Find where the given text appears and provide that cell's center as (X, Y) coordinate. 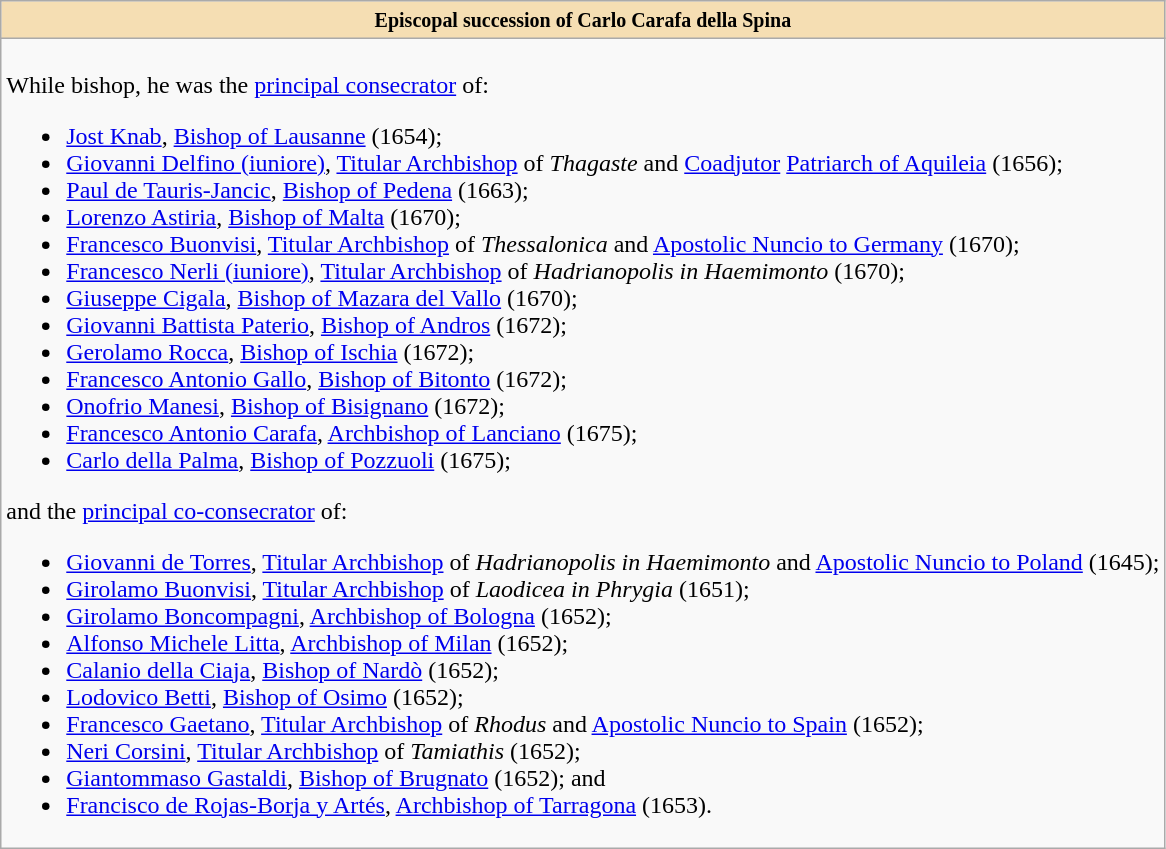
Episcopal succession of Carlo Carafa della Spina (583, 20)
